Provide the (x, y) coordinate of the cell's center where the given text is located.  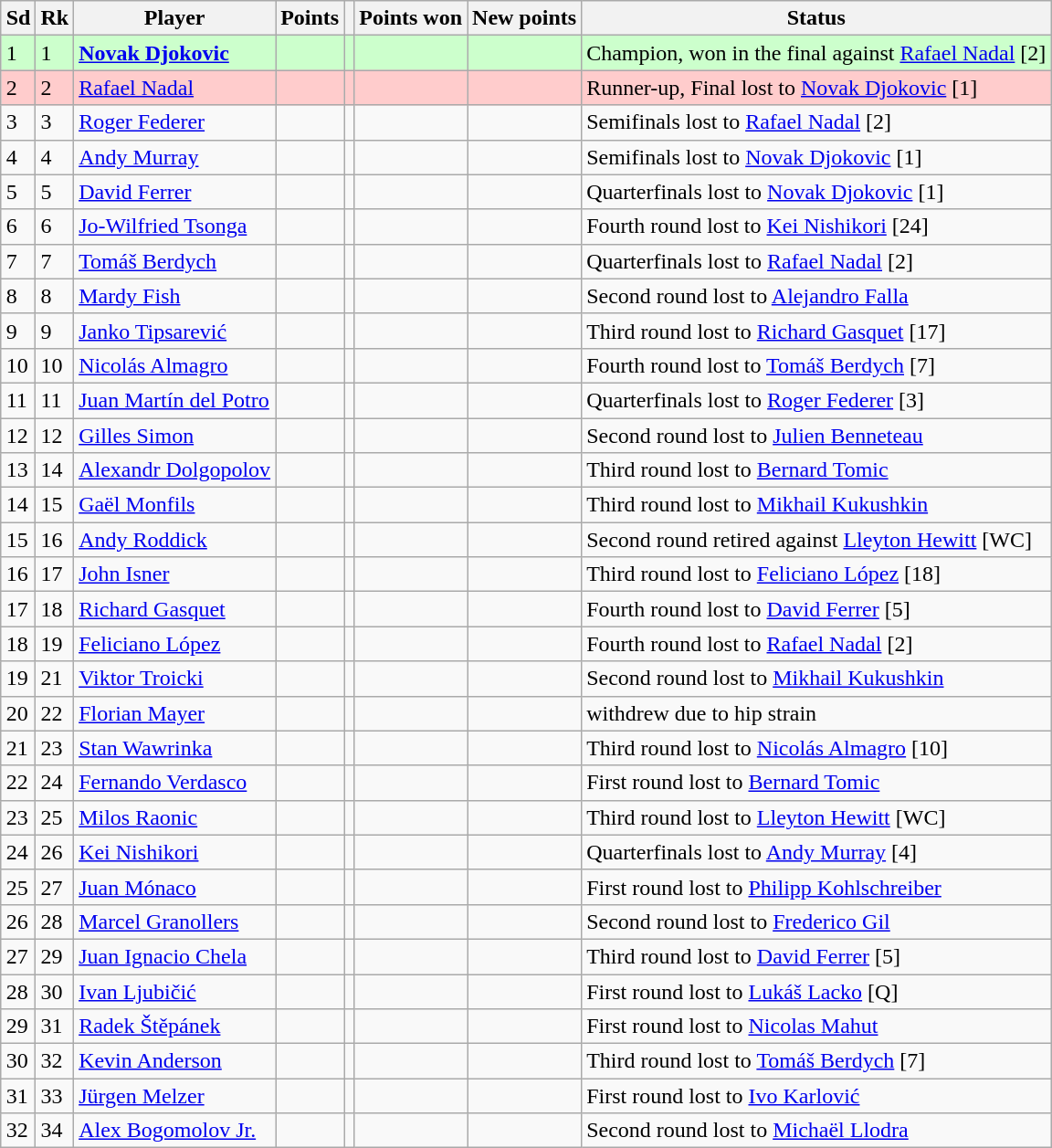
Janko Tipsarević (175, 331)
Andy Murray (175, 157)
Ivan Ljubičić (175, 991)
Gaël Monfils (175, 505)
Third round lost to Lleyton Hewitt [WC] (816, 817)
Second round lost to Frederico Gil (816, 922)
Semifinals lost to Rafael Nadal [2] (816, 122)
Quarterfinals lost to Rafael Nadal [2] (816, 261)
Richard Gasquet (175, 609)
Juan Mónaco (175, 887)
Third round lost to Nicolás Almagro [10] (816, 748)
Quarterfinals lost to Novak Djokovic [1] (816, 192)
13 (18, 470)
Juan Ignacio Chela (175, 956)
First round lost to Lukáš Lacko [Q] (816, 991)
Champion, won in the final against Rafael Nadal [2] (816, 53)
David Ferrer (175, 192)
20 (18, 713)
Player (175, 18)
Juan Martín del Potro (175, 400)
34 (55, 1131)
Status (816, 18)
Tomáš Berdych (175, 261)
Fernando Verdasco (175, 783)
Jürgen Melzer (175, 1096)
Florian Mayer (175, 713)
Third round lost to Tomáš Berdych [7] (816, 1061)
Second round lost to Michaël Llodra (816, 1131)
Andy Roddick (175, 540)
Fourth round lost to Rafael Nadal [2] (816, 644)
Fourth round lost to Kei Nishikori [24] (816, 226)
Viktor Troicki (175, 679)
Alexandr Dolgopolov (175, 470)
First round lost to Bernard Tomic (816, 783)
Second round lost to Julien Benneteau (816, 436)
Third round lost to Bernard Tomic (816, 470)
Mardy Fish (175, 296)
Kei Nishikori (175, 852)
Third round lost to Mikhail Kukushkin (816, 505)
First round lost to Ivo Karlović (816, 1096)
Third round lost to David Ferrer [5] (816, 956)
First round lost to Nicolas Mahut (816, 1027)
Alex Bogomolov Jr. (175, 1131)
Feliciano López (175, 644)
Radek Štěpánek (175, 1027)
Nicolás Almagro (175, 365)
withdrew due to hip strain (816, 713)
33 (55, 1096)
Jo-Wilfried Tsonga (175, 226)
Novak Djokovic (175, 53)
Fourth round lost to Tomáš Berdych [7] (816, 365)
Third round lost to Feliciano López [18] (816, 574)
Roger Federer (175, 122)
New points (524, 18)
Kevin Anderson (175, 1061)
Semifinals lost to Novak Djokovic [1] (816, 157)
Points (310, 18)
Second round lost to Alejandro Falla (816, 296)
Quarterfinals lost to Roger Federer [3] (816, 400)
Second round retired against Lleyton Hewitt [WC] (816, 540)
John Isner (175, 574)
Quarterfinals lost to Andy Murray [4] (816, 852)
Rafael Nadal (175, 88)
First round lost to Philipp Kohlschreiber (816, 887)
Marcel Granollers (175, 922)
Gilles Simon (175, 436)
Second round lost to Mikhail Kukushkin (816, 679)
Stan Wawrinka (175, 748)
Rk (55, 18)
Points won (411, 18)
Fourth round lost to David Ferrer [5] (816, 609)
Milos Raonic (175, 817)
Runner-up, Final lost to Novak Djokovic [1] (816, 88)
Sd (18, 18)
Third round lost to Richard Gasquet [17] (816, 331)
